Determine the (X, Y) coordinate at the center of the cell enclosing the given text.  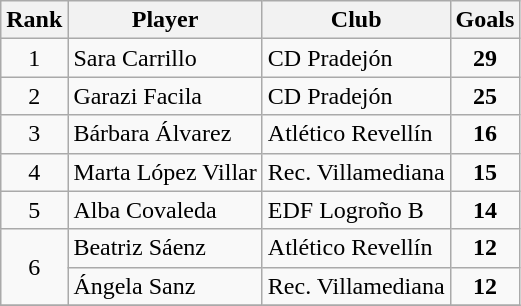
Sara Carrillo (165, 58)
2 (34, 96)
14 (485, 210)
1 (34, 58)
Bárbara Álvarez (165, 134)
Garazi Facila (165, 96)
Marta López Villar (165, 172)
15 (485, 172)
3 (34, 134)
Player (165, 20)
Goals (485, 20)
Alba Covaleda (165, 210)
5 (34, 210)
4 (34, 172)
Ángela Sanz (165, 286)
Club (356, 20)
16 (485, 134)
Rank (34, 20)
Beatriz Sáenz (165, 248)
6 (34, 267)
25 (485, 96)
EDF Logroño B (356, 210)
29 (485, 58)
